Output the (X, Y) coordinate of the center of the cell containing the given text.  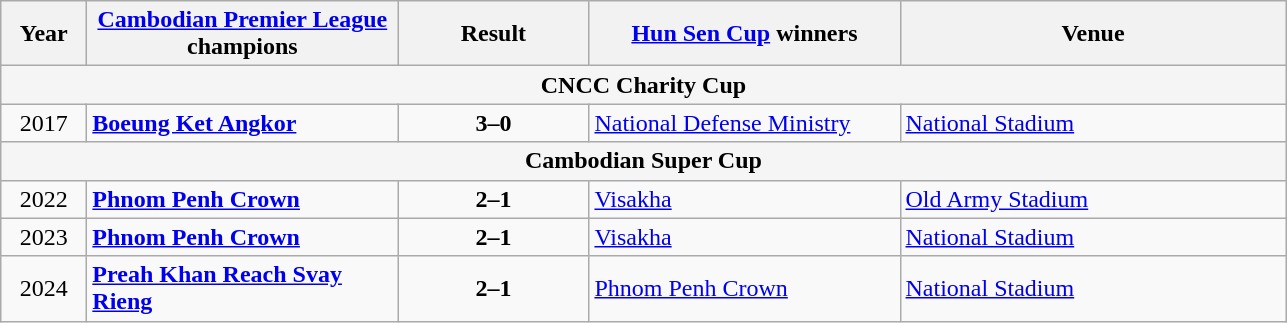
Year (44, 34)
2022 (44, 199)
Preah Khan Reach Svay Rieng (242, 288)
Result (494, 34)
2024 (44, 288)
National Defense Ministry (744, 123)
Boeung Ket Angkor (242, 123)
2017 (44, 123)
Old Army Stadium (1093, 199)
Cambodian Super Cup (644, 161)
3–0 (494, 123)
Cambodian Premier League champions (242, 34)
CNCC Charity Cup (644, 85)
Hun Sen Cup winners (744, 34)
Venue (1093, 34)
2023 (44, 237)
